Extract the (X, Y) coordinate from the center of the cell holding the provided text.  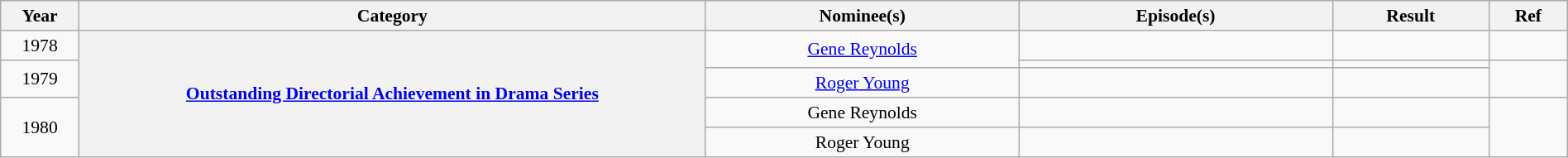
Ref (1528, 16)
Category (392, 16)
1979 (40, 79)
1978 (40, 45)
Nominee(s) (862, 16)
1980 (40, 127)
Episode(s) (1176, 16)
Result (1411, 16)
Year (40, 16)
Outstanding Directorial Achievement in Drama Series (392, 94)
